Extract the [x, y] coordinate from the center of the cell holding the provided text.  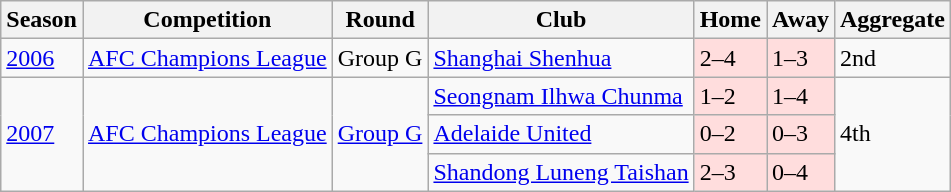
0–2 [730, 134]
Competition [207, 20]
2–4 [730, 58]
Club [561, 20]
2007 [42, 134]
Round [380, 20]
1–4 [801, 96]
2006 [42, 58]
Shandong Luneng Taishan [561, 172]
1–2 [730, 96]
0–3 [801, 134]
Home [730, 20]
Seongnam Ilhwa Chunma [561, 96]
Season [42, 20]
2–3 [730, 172]
Aggregate [892, 20]
4th [892, 134]
Away [801, 20]
2nd [892, 58]
Adelaide United [561, 134]
0–4 [801, 172]
Shanghai Shenhua [561, 58]
1–3 [801, 58]
